Scan for the cell matching the given text and deliver its (X, Y) coordinate at center. 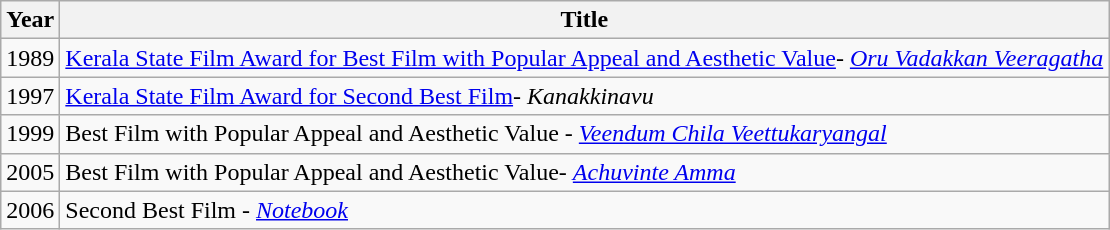
1989 (30, 58)
1999 (30, 134)
Second Best Film - Notebook (584, 210)
Title (584, 20)
2006 (30, 210)
Best Film with Popular Appeal and Aesthetic Value - Veendum Chila Veettukaryangal (584, 134)
Kerala State Film Award for Best Film with Popular Appeal and Aesthetic Value- Oru Vadakkan Veeragatha (584, 58)
2005 (30, 172)
Kerala State Film Award for Second Best Film- Kanakkinavu (584, 96)
Best Film with Popular Appeal and Aesthetic Value- Achuvinte Amma (584, 172)
Year (30, 20)
1997 (30, 96)
